Extract the (X, Y) coordinate from the center of the cell holding the provided text.  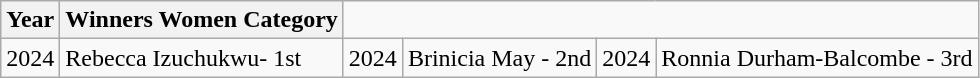
Ronnia Durham-Balcombe - 3rd (817, 58)
Rebecca Izuchukwu- 1st (202, 58)
Winners Women Category (202, 20)
Year (30, 20)
Brinicia May - 2nd (499, 58)
